Identify which cell holds the provided text, then report its (x, y) central coordinate. 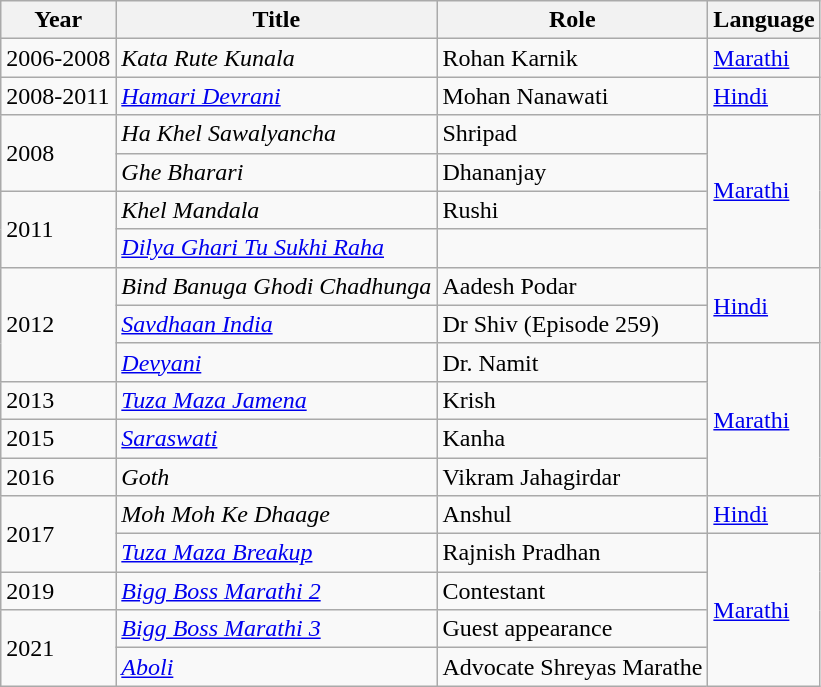
Kanha (572, 438)
Advocate Shreyas Marathe (572, 667)
Contestant (572, 591)
2008-2011 (58, 96)
Aadesh Podar (572, 286)
Rajnish Pradhan (572, 553)
Hamari Devrani (276, 96)
2012 (58, 324)
Mohan Nanawati (572, 96)
Tuza Maza Breakup (276, 553)
Aboli (276, 667)
2019 (58, 591)
Ghe Bharari (276, 172)
Role (572, 20)
Title (276, 20)
Dilya Ghari Tu Sukhi Raha (276, 248)
Rushi (572, 210)
Vikram Jahagirdar (572, 477)
2013 (58, 400)
2006-2008 (58, 58)
Shripad (572, 134)
Dr Shiv (Episode 259) (572, 324)
Anshul (572, 515)
2016 (58, 477)
2015 (58, 438)
Bigg Boss Marathi 3 (276, 629)
2008 (58, 153)
Savdhaan India (276, 324)
Tuza Maza Jamena (276, 400)
Devyani (276, 362)
Moh Moh Ke Dhaage (276, 515)
Bind Banuga Ghodi Chadhunga (276, 286)
2017 (58, 534)
Year (58, 20)
Bigg Boss Marathi 2 (276, 591)
Saraswati (276, 438)
Kata Rute Kunala (276, 58)
Ha Khel Sawalyancha (276, 134)
Dhananjay (572, 172)
Guest appearance (572, 629)
2011 (58, 229)
Language (764, 20)
Khel Mandala (276, 210)
Rohan Karnik (572, 58)
Krish (572, 400)
Goth (276, 477)
Dr. Namit (572, 362)
2021 (58, 648)
